Determine the [X, Y] coordinate at the center of the cell enclosing the given text.  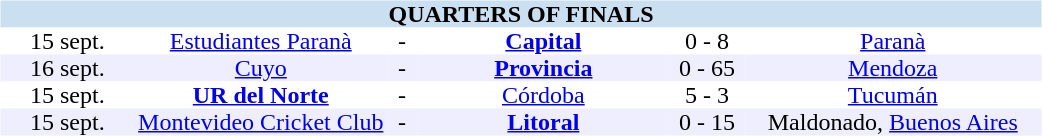
0 - 8 [707, 42]
Capital [544, 42]
QUARTERS OF FINALS [520, 14]
Montevideo Cricket Club [260, 122]
16 sept. [67, 68]
0 - 15 [707, 122]
Tucumán [892, 96]
Paranà [892, 42]
Cuyo [260, 68]
Córdoba [544, 96]
0 - 65 [707, 68]
Litoral [544, 122]
UR del Norte [260, 96]
5 - 3 [707, 96]
Provincia [544, 68]
Estudiantes Paranà [260, 42]
Mendoza [892, 68]
Maldonado, Buenos Aires [892, 122]
